Determine the (x, y) coordinate at the center of the cell enclosing the given text.  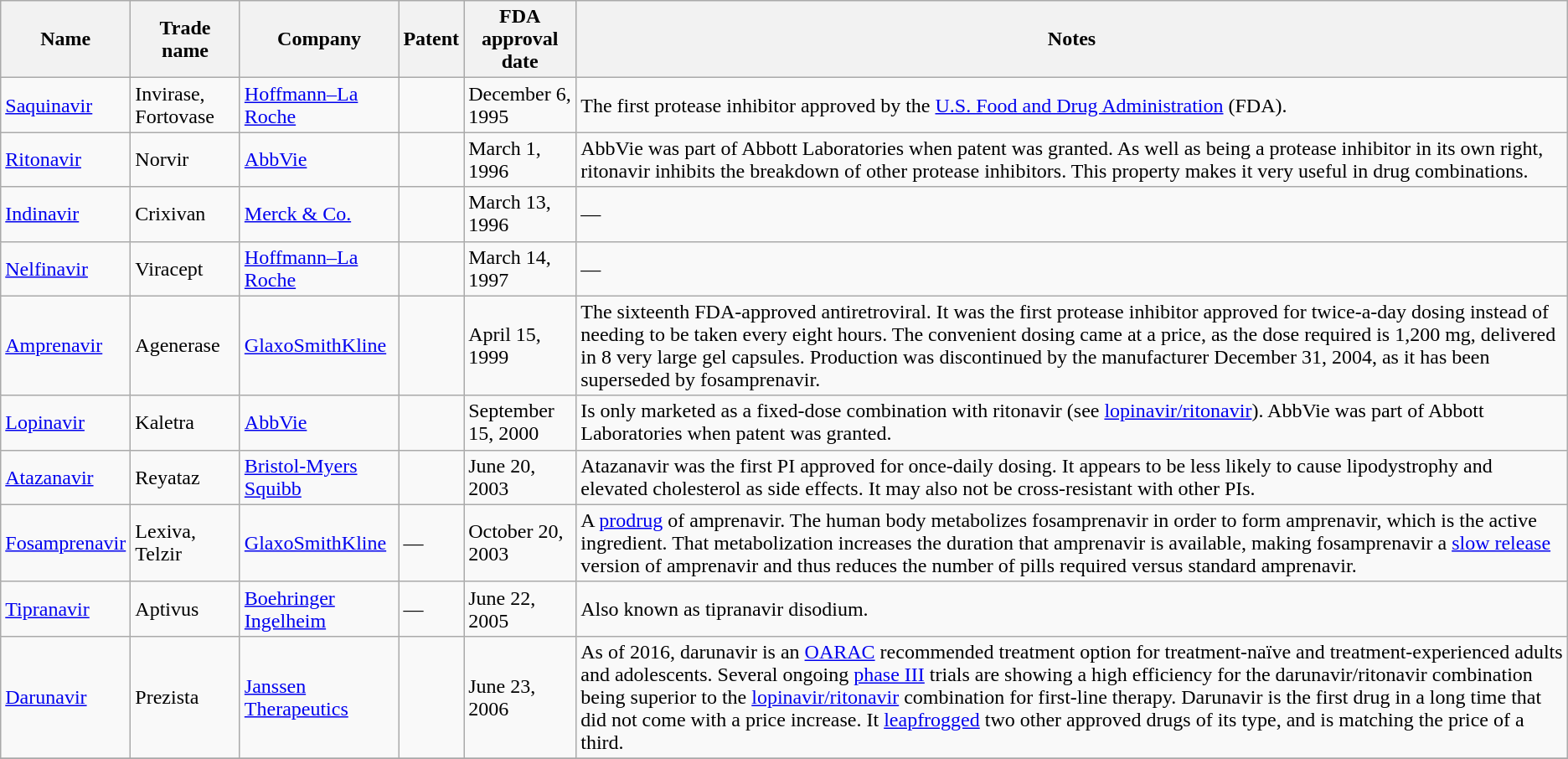
March 14, 1997 (520, 268)
Bristol-Myers Squibb (319, 478)
The first protease inhibitor approved by the U.S. Food and Drug Administration (FDA). (1072, 106)
Reyataz (185, 478)
Aptivus (185, 608)
Ritonavir (65, 159)
June 22, 2005 (520, 608)
Company (319, 39)
Prezista (185, 697)
Boehringer Ingelheim (319, 608)
Nelfinavir (65, 268)
Agenerase (185, 345)
Trade name (185, 39)
Name (65, 39)
Crixivan (185, 214)
Lexiva, Telzir (185, 543)
Lopinavir (65, 422)
Invirase, Fortovase (185, 106)
March 1, 1996 (520, 159)
Amprenavir (65, 345)
March 13, 1996 (520, 214)
Merck & Co. (319, 214)
December 6, 1995 (520, 106)
Darunavir (65, 697)
September 15, 2000 (520, 422)
Fosamprenavir (65, 543)
Patent (431, 39)
Also known as tipranavir disodium. (1072, 608)
June 23, 2006 (520, 697)
Indinavir (65, 214)
Viracept (185, 268)
Notes (1072, 39)
Norvir (185, 159)
Atazanavir (65, 478)
October 20, 2003 (520, 543)
Kaletra (185, 422)
Janssen Therapeutics (319, 697)
Tipranavir (65, 608)
Saquinavir (65, 106)
June 20, 2003 (520, 478)
FDA approval date (520, 39)
April 15, 1999 (520, 345)
